Capture the cell that displays the provided text and extract its [x, y] central coordinate. 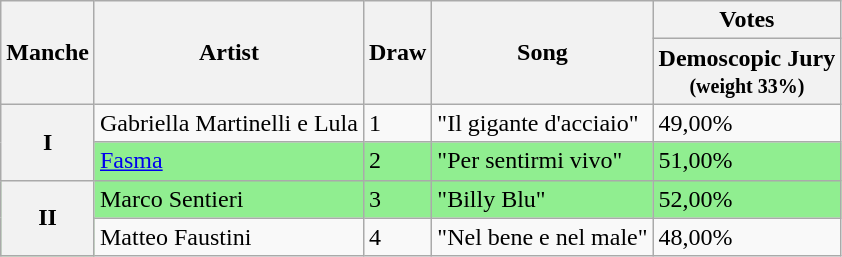
3 [397, 199]
Manche [48, 52]
51,00% [747, 161]
II [48, 218]
Marco Sentieri [228, 199]
Song [542, 52]
Gabriella Martinelli e Lula [228, 123]
49,00% [747, 123]
Demoscopic Jury(weight 33%) [747, 72]
4 [397, 237]
Votes [747, 20]
"Billy Blu" [542, 199]
Matteo Faustini [228, 237]
"Per sentirmi vivo" [542, 161]
1 [397, 123]
"Il gigante d'acciaio" [542, 123]
52,00% [747, 199]
Artist [228, 52]
Fasma [228, 161]
"Nel bene e nel male" [542, 237]
48,00% [747, 237]
I [48, 142]
Draw [397, 52]
2 [397, 161]
